Extract the [X, Y] coordinate from the center of the cell holding the provided text.  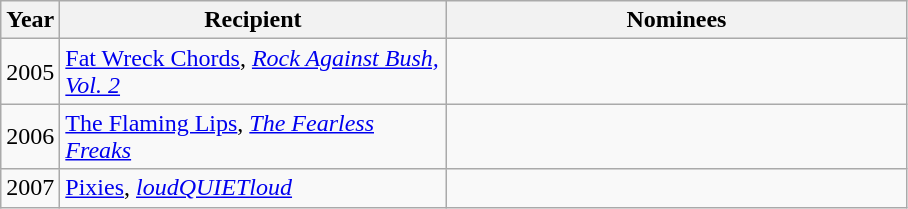
Recipient [253, 20]
Fat Wreck Chords, Rock Against Bush, Vol. 2 [253, 72]
Nominees [676, 20]
2007 [30, 188]
The Flaming Lips, The Fearless Freaks [253, 136]
2005 [30, 72]
Year [30, 20]
2006 [30, 136]
Pixies, loudQUIETloud [253, 188]
